Find where the given text appears and provide that cell's center as (X, Y) coordinate. 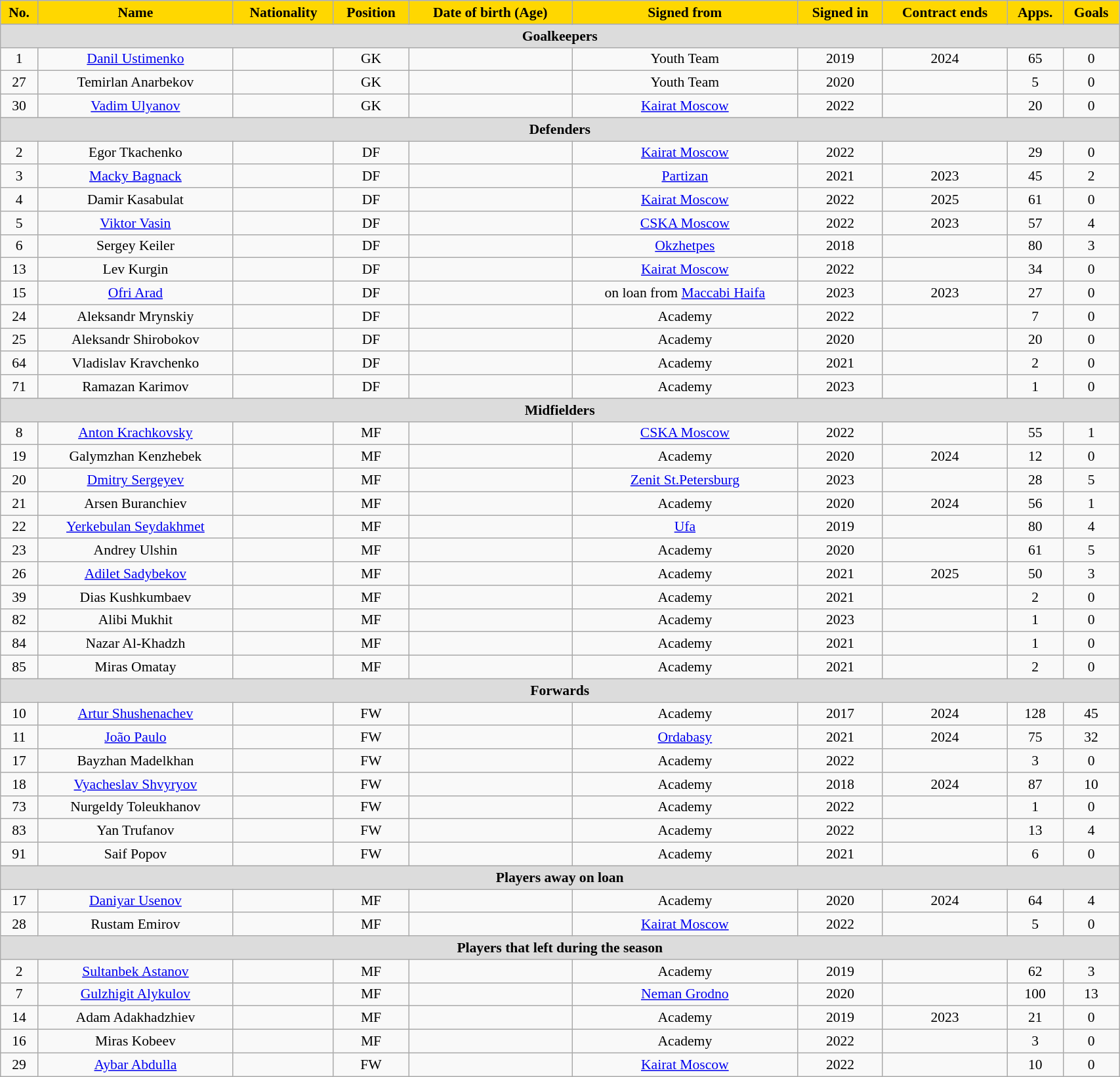
Sultanbek Astanov (135, 971)
Dmitry Sergeyev (135, 480)
Goalkeepers (560, 36)
Aleksandr Shirobokov (135, 340)
Goals (1092, 12)
Macky Bagnack (135, 177)
57 (1035, 223)
Damir Kasabulat (135, 200)
Arsen Buranchiev (135, 503)
Position (371, 12)
32 (1092, 738)
39 (20, 597)
Yerkebulan Seydakhmet (135, 527)
Name (135, 12)
18 (20, 784)
Lev Kurgin (135, 270)
Okzhetpes (685, 246)
14 (20, 1018)
Signed from (685, 12)
Danil Ustimenko (135, 59)
34 (1035, 270)
Saif Popov (135, 855)
23 (20, 551)
Ofri Arad (135, 293)
73 (20, 807)
30 (20, 106)
Daniyar Usenov (135, 901)
84 (20, 644)
Miras Kobeev (135, 1042)
Viktor Vasin (135, 223)
Midfielders (560, 410)
Andrey Ulshin (135, 551)
71 (20, 387)
82 (20, 620)
62 (1035, 971)
16 (20, 1042)
91 (20, 855)
Players away on loan (560, 877)
56 (1035, 503)
Vyacheslav Shvyryov (135, 784)
65 (1035, 59)
Forwards (560, 690)
Ufa (685, 527)
8 (20, 433)
No. (20, 12)
Adam Adakhadzhiev (135, 1018)
Nazar Al-Khadzh (135, 644)
22 (20, 527)
2017 (840, 714)
50 (1035, 574)
26 (20, 574)
Players that left during the season (560, 948)
128 (1035, 714)
Signed in (840, 12)
Yan Trufanov (135, 831)
Vladislav Kravchenko (135, 364)
Ordabasy (685, 738)
Egor Tkachenko (135, 153)
Sergey Keiler (135, 246)
Ramazan Karimov (135, 387)
12 (1035, 457)
Bayzhan Madelkhan (135, 761)
Temirlan Anarbekov (135, 83)
Nurgeldy Toleukhanov (135, 807)
Vadim Ulyanov (135, 106)
Defenders (560, 129)
Aybar Abdulla (135, 1065)
25 (20, 340)
Alibi Mukhit (135, 620)
Date of birth (Age) (491, 12)
11 (20, 738)
Anton Krachkovsky (135, 433)
João Paulo (135, 738)
85 (20, 667)
19 (20, 457)
on loan from Maccabi Haifa (685, 293)
55 (1035, 433)
83 (20, 831)
Nationality (283, 12)
Miras Omatay (135, 667)
Gulzhigit Alykulov (135, 994)
Rustam Emirov (135, 925)
Partizan (685, 177)
Galymzhan Kenzhebek (135, 457)
Aleksandr Mrynskiy (135, 316)
Zenit St.Petersburg (685, 480)
Neman Grodno (685, 994)
75 (1035, 738)
Dias Kushkumbaev (135, 597)
15 (20, 293)
100 (1035, 994)
Apps. (1035, 12)
Contract ends (945, 12)
Adilet Sadybekov (135, 574)
Artur Shushenachev (135, 714)
24 (20, 316)
87 (1035, 784)
